From the cell containing the given text, extract its center point as [X, Y] coordinate. 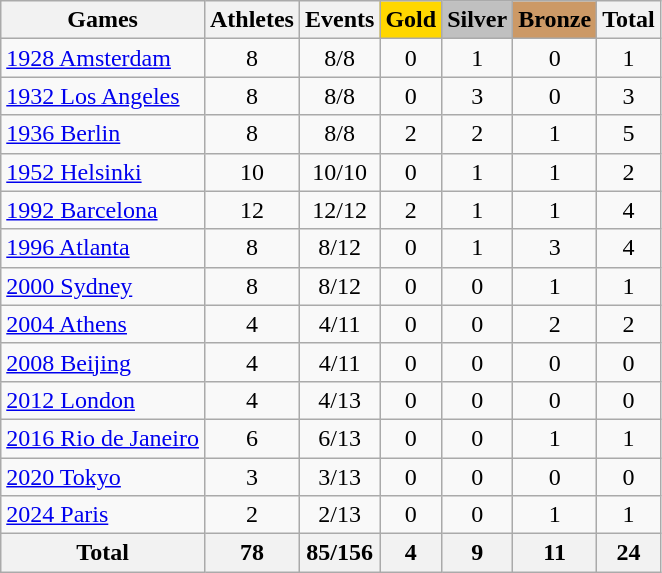
Games [103, 20]
2000 Sydney [103, 286]
24 [629, 553]
1928 Amsterdam [103, 58]
12/12 [339, 210]
85/156 [339, 553]
Events [339, 20]
Athletes [252, 20]
6 [252, 438]
1936 Berlin [103, 134]
12 [252, 210]
4/13 [339, 400]
10/10 [339, 172]
2/13 [339, 515]
2008 Beijing [103, 362]
2024 Paris [103, 515]
2020 Tokyo [103, 477]
6/13 [339, 438]
Gold [411, 20]
5 [629, 134]
1992 Barcelona [103, 210]
1996 Atlanta [103, 248]
Silver [478, 20]
1932 Los Angeles [103, 96]
1952 Helsinki [103, 172]
Bronze [555, 20]
10 [252, 172]
2012 London [103, 400]
2016 Rio de Janeiro [103, 438]
3/13 [339, 477]
2004 Athens [103, 324]
78 [252, 553]
11 [555, 553]
9 [478, 553]
